Return [x, y] of the center of cell containing provided text 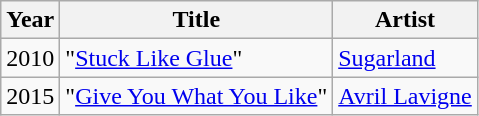
Artist [406, 20]
2010 [30, 58]
Avril Lavigne [406, 96]
"Give You What You Like" [196, 96]
Sugarland [406, 58]
Year [30, 20]
2015 [30, 96]
"Stuck Like Glue" [196, 58]
Title [196, 20]
